Capture the cell that displays the provided text and extract its (X, Y) central coordinate. 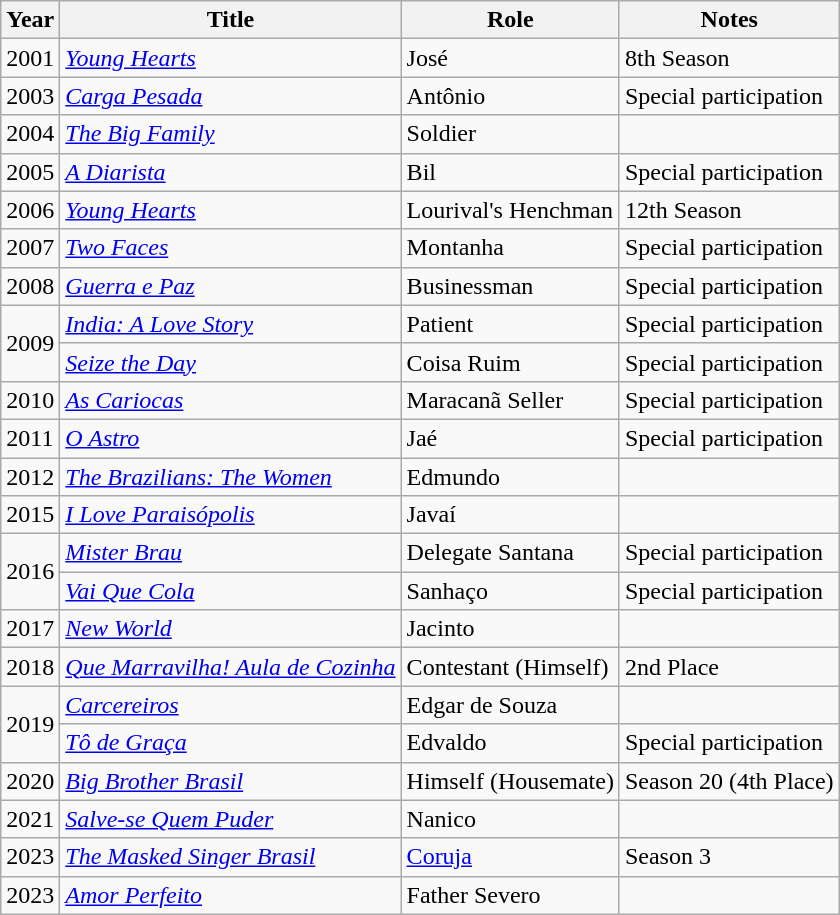
The Brazilians: The Women (230, 477)
A Diarista (230, 172)
Jaé (510, 438)
Father Severo (510, 895)
2015 (30, 515)
Seize the Day (230, 362)
Tô de Graça (230, 743)
O Astro (230, 438)
Coisa Ruim (510, 362)
Jacinto (510, 629)
Carcereiros (230, 705)
Nanico (510, 819)
Edvaldo (510, 743)
2005 (30, 172)
Salve-se Quem Puder (230, 819)
Himself (Housemate) (510, 781)
2nd Place (729, 667)
Sanhaço (510, 591)
2018 (30, 667)
2001 (30, 58)
2006 (30, 210)
2016 (30, 572)
2020 (30, 781)
8th Season (729, 58)
Guerra e Paz (230, 286)
Delegate Santana (510, 553)
Soldier (510, 134)
Montanha (510, 248)
2017 (30, 629)
The Big Family (230, 134)
Bil (510, 172)
2021 (30, 819)
2011 (30, 438)
Role (510, 20)
2007 (30, 248)
Edgar de Souza (510, 705)
Maracanã Seller (510, 400)
I Love Paraisópolis (230, 515)
Season 3 (729, 857)
José (510, 58)
As Cariocas (230, 400)
12th Season (729, 210)
Notes (729, 20)
New World (230, 629)
Vai Que Cola (230, 591)
Coruja (510, 857)
Title (230, 20)
Year (30, 20)
Edmundo (510, 477)
2004 (30, 134)
Lourival's Henchman (510, 210)
Season 20 (4th Place) (729, 781)
2008 (30, 286)
2003 (30, 96)
Javaí (510, 515)
Carga Pesada (230, 96)
Businessman (510, 286)
2010 (30, 400)
Mister Brau (230, 553)
2009 (30, 343)
Big Brother Brasil (230, 781)
Antônio (510, 96)
India: A Love Story (230, 324)
The Masked Singer Brasil (230, 857)
2012 (30, 477)
Two Faces (230, 248)
Que Marravilha! Aula de Cozinha (230, 667)
Patient (510, 324)
Amor Perfeito (230, 895)
2019 (30, 724)
Contestant (Himself) (510, 667)
